Capture the cell that displays the provided text and extract its (X, Y) central coordinate. 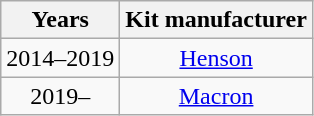
2014–2019 (60, 58)
2019– (60, 96)
Macron (216, 96)
Kit manufacturer (216, 20)
Henson (216, 58)
Years (60, 20)
